Return [x, y] of the center of cell containing provided text 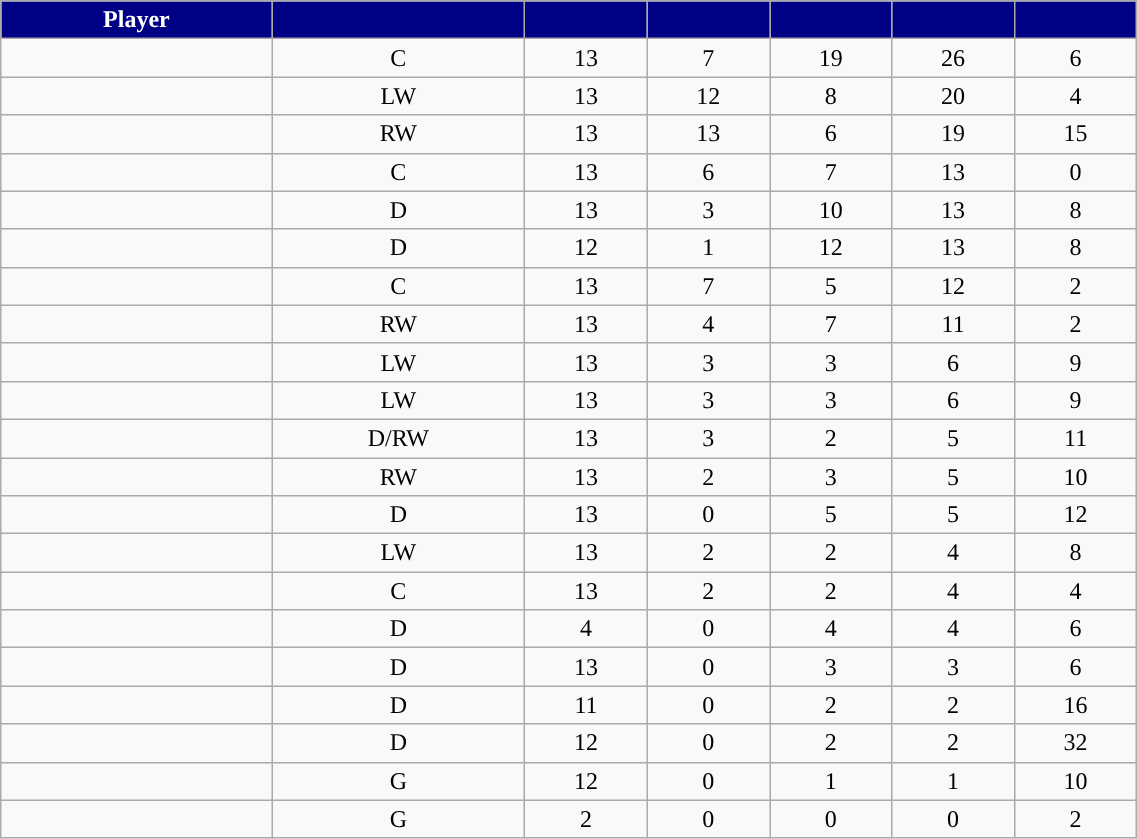
Player [136, 20]
15 [1076, 134]
D/RW [398, 438]
16 [1076, 705]
26 [953, 58]
32 [1076, 743]
20 [953, 96]
